Identify which cell holds the provided text, then report its [x, y] central coordinate. 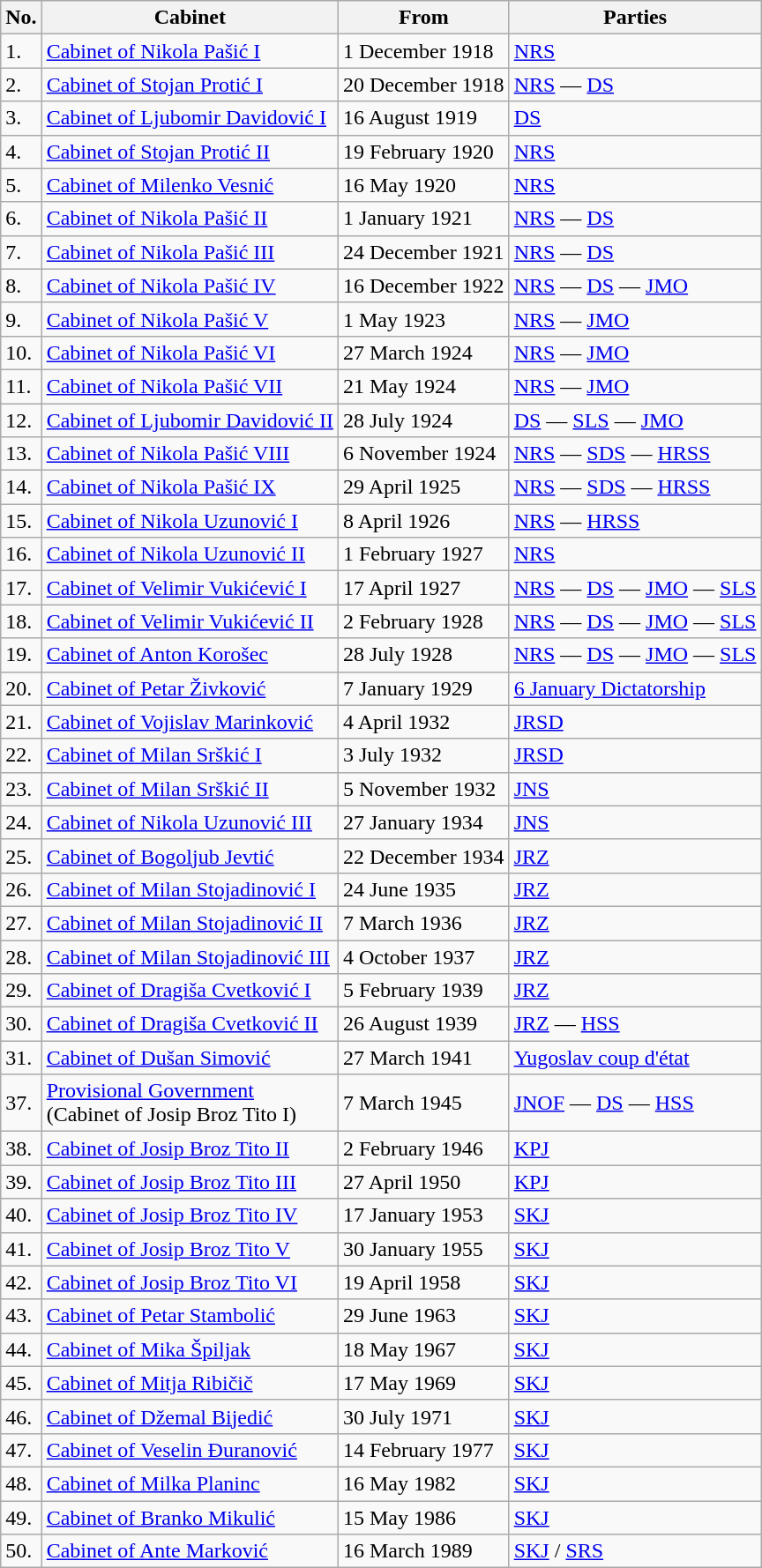
Cabinet of Džemal Bijedić [190, 1416]
20. [21, 688]
1 January 1921 [423, 219]
23. [21, 789]
Cabinet of Mitja Ribičič [190, 1383]
5 November 1932 [423, 789]
Cabinet of Josip Broz Tito V [190, 1249]
Cabinet of Nikola Pašić VII [190, 386]
Cabinet of Stojan Protić I [190, 85]
21. [21, 722]
Cabinet of Milenko Vesnić [190, 185]
44. [21, 1349]
Cabinet of Josip Broz Tito II [190, 1148]
Cabinet of Milan Stojadinović III [190, 956]
5. [21, 185]
Cabinet of Nikola Uzunović I [190, 521]
Cabinet of Dušan Simović [190, 1058]
Cabinet of Ljubomir Davidović II [190, 420]
Provisional Government(Cabinet of Josip Broz Tito I) [190, 1104]
12. [21, 420]
28 July 1924 [423, 420]
6 January Dictatorship [635, 688]
No. [21, 18]
24. [21, 822]
From [423, 18]
16 March 1989 [423, 1551]
Parties [635, 18]
27 March 1924 [423, 353]
2 February 1946 [423, 1148]
Cabinet of Milan Srškić I [190, 755]
37. [21, 1104]
4 April 1932 [423, 722]
Cabinet of Velimir Vukićević I [190, 588]
24 June 1935 [423, 889]
27 March 1941 [423, 1058]
19. [21, 655]
3 July 1932 [423, 755]
26. [21, 889]
13. [21, 454]
29 April 1925 [423, 487]
4. [21, 152]
14. [21, 487]
8 April 1926 [423, 521]
4 October 1937 [423, 956]
Cabinet of Bogoljub Jevtić [190, 856]
19 February 1920 [423, 152]
Cabinet of Nikola Pašić IX [190, 487]
1 February 1927 [423, 554]
Cabinet of Vojislav Marinković [190, 722]
45. [21, 1383]
Cabinet of Milka Planinc [190, 1483]
Cabinet of Mika Špiljak [190, 1349]
49. [21, 1517]
22. [21, 755]
28 July 1928 [423, 655]
29. [21, 991]
17 April 1927 [423, 588]
15. [21, 521]
3. [21, 118]
22 December 1934 [423, 856]
27. [21, 923]
16 May 1982 [423, 1483]
NRS — DS — JMO [635, 286]
39. [21, 1182]
17 January 1953 [423, 1215]
Cabinet of Nikola Pašić VIII [190, 454]
5 February 1939 [423, 991]
6. [21, 219]
21 May 1924 [423, 386]
Cabinet of Nikola Uzunović III [190, 822]
24 December 1921 [423, 252]
30 July 1971 [423, 1416]
7. [21, 252]
Cabinet of Veselin Đuranović [190, 1450]
29 June 1963 [423, 1316]
28. [21, 956]
47. [21, 1450]
27 April 1950 [423, 1182]
1 December 1918 [423, 51]
27 January 1934 [423, 822]
30 January 1955 [423, 1249]
Cabinet of Milan Stojadinović I [190, 889]
Cabinet of Nikola Pašić III [190, 252]
16 December 1922 [423, 286]
Cabinet of Milan Srškić II [190, 789]
31. [21, 1058]
1 May 1923 [423, 319]
Cabinet of Branko Mikulić [190, 1517]
Cabinet of Nikola Pašić V [190, 319]
38. [21, 1148]
1. [21, 51]
Cabinet of Ante Marković [190, 1551]
10. [21, 353]
48. [21, 1483]
30. [21, 1024]
9. [21, 319]
15 May 1986 [423, 1517]
50. [21, 1551]
7 March 1936 [423, 923]
Cabinet of Josip Broz Tito III [190, 1182]
Cabinet of Josip Broz Tito IV [190, 1215]
JRZ — HSS [635, 1024]
2. [21, 85]
18. [21, 621]
Cabinet of Dragiša Cvetković I [190, 991]
46. [21, 1416]
DS [635, 118]
Cabinet [190, 18]
Yugoslav coup d'état [635, 1058]
18 May 1967 [423, 1349]
Cabinet of Nikola Pašić VI [190, 353]
Cabinet of Dragiša Cvetković II [190, 1024]
6 November 1924 [423, 454]
Cabinet of Milan Stojadinović II [190, 923]
Cabinet of Ljubomir Davidović I [190, 118]
Cabinet of Stojan Protić II [190, 152]
Cabinet of Petar Stambolić [190, 1316]
25. [21, 856]
SKJ / SRS [635, 1551]
19 April 1958 [423, 1282]
41. [21, 1249]
7 January 1929 [423, 688]
17. [21, 588]
42. [21, 1282]
7 March 1945 [423, 1104]
Cabinet of Nikola Pašić I [190, 51]
2 February 1928 [423, 621]
Cabinet of Josip Broz Tito VI [190, 1282]
Cabinet of Petar Živković [190, 688]
16 August 1919 [423, 118]
8. [21, 286]
DS — SLS — JMO [635, 420]
Cabinet of Nikola Uzunović II [190, 554]
11. [21, 386]
20 December 1918 [423, 85]
Cabinet of Nikola Pašić IV [190, 286]
26 August 1939 [423, 1024]
Cabinet of Velimir Vukićević II [190, 621]
Cabinet of Nikola Pašić II [190, 219]
14 February 1977 [423, 1450]
16. [21, 554]
Cabinet of Anton Korošec [190, 655]
40. [21, 1215]
16 May 1920 [423, 185]
17 May 1969 [423, 1383]
JNOF — DS — HSS [635, 1104]
43. [21, 1316]
NRS — HRSS [635, 521]
